Output the [X, Y] coordinate of the center of the cell containing the given text.  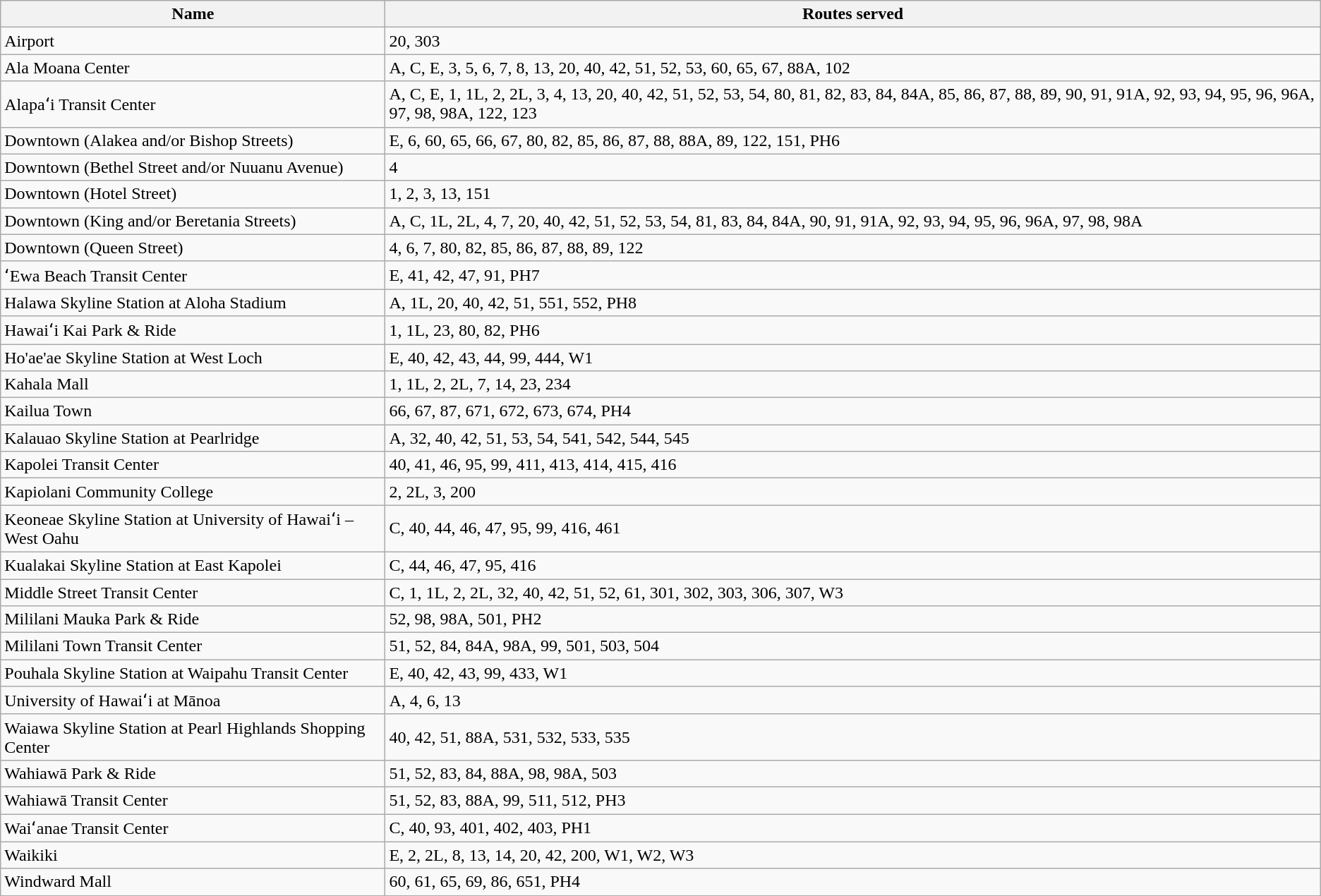
University of Hawaiʻi at Mānoa [193, 701]
A, 32, 40, 42, 51, 53, 54, 541, 542, 544, 545 [852, 438]
ʻEwa Beach Transit Center [193, 275]
Waikiki [193, 855]
C, 1, 1L, 2, 2L, 32, 40, 42, 51, 52, 61, 301, 302, 303, 306, 307, W3 [852, 592]
Mililani Town Transit Center [193, 646]
40, 42, 51, 88A, 531, 532, 533, 535 [852, 737]
Airport [193, 41]
Downtown (King and/or Beretania Streets) [193, 221]
Kalauao Skyline Station at Pearlridge [193, 438]
Downtown (Alakea and/or Bishop Streets) [193, 140]
51, 52, 84, 84A, 98A, 99, 501, 503, 504 [852, 646]
A, C, 1L, 2L, 4, 7, 20, 40, 42, 51, 52, 53, 54, 81, 83, 84, 84A, 90, 91, 91A, 92, 93, 94, 95, 96, 96A, 97, 98, 98A [852, 221]
Windward Mall [193, 882]
60, 61, 65, 69, 86, 651, PH4 [852, 882]
A, 1L, 20, 40, 42, 51, 551, 552, PH8 [852, 303]
Kahala Mall [193, 385]
Kailua Town [193, 411]
C, 40, 44, 46, 47, 95, 99, 416, 461 [852, 529]
E, 6, 60, 65, 66, 67, 80, 82, 85, 86, 87, 88, 88A, 89, 122, 151, PH6 [852, 140]
Kapolei Transit Center [193, 465]
1, 2, 3, 13, 151 [852, 194]
4, 6, 7, 80, 82, 85, 86, 87, 88, 89, 122 [852, 248]
E, 41, 42, 47, 91, PH7 [852, 275]
2, 2L, 3, 200 [852, 492]
E, 40, 42, 43, 44, 99, 444, W1 [852, 358]
Ala Moana Center [193, 68]
Mililani Mauka Park & Ride [193, 619]
C, 40, 93, 401, 402, 403, PH1 [852, 828]
Kapiolani Community College [193, 492]
E, 2, 2L, 8, 13, 14, 20, 42, 200, W1, W2, W3 [852, 855]
Kualakai Skyline Station at East Kapolei [193, 565]
Name [193, 14]
51, 52, 83, 88A, 99, 511, 512, PH3 [852, 800]
Alapaʻi Transit Center [193, 104]
E, 40, 42, 43, 99, 433, W1 [852, 673]
Wahiawā Transit Center [193, 800]
Middle Street Transit Center [193, 592]
Keoneae Skyline Station at University of Hawaiʻi – West Oahu [193, 529]
Downtown (Hotel Street) [193, 194]
Pouhala Skyline Station at Waipahu Transit Center [193, 673]
C, 44, 46, 47, 95, 416 [852, 565]
52, 98, 98A, 501, PH2 [852, 619]
1, 1L, 23, 80, 82, PH6 [852, 330]
20, 303 [852, 41]
A, 4, 6, 13 [852, 701]
Waiawa Skyline Station at Pearl Highlands Shopping Center [193, 737]
Downtown (Bethel Street and/or Nuuanu Avenue) [193, 167]
1, 1L, 2, 2L, 7, 14, 23, 234 [852, 385]
Downtown (Queen Street) [193, 248]
Halawa Skyline Station at Aloha Stadium [193, 303]
4 [852, 167]
Ho'ae'ae Skyline Station at West Loch [193, 358]
Hawaiʻi Kai Park & Ride [193, 330]
66, 67, 87, 671, 672, 673, 674, PH4 [852, 411]
Wahiawā Park & Ride [193, 773]
A, C, E, 3, 5, 6, 7, 8, 13, 20, 40, 42, 51, 52, 53, 60, 65, 67, 88A, 102 [852, 68]
51, 52, 83, 84, 88A, 98, 98A, 503 [852, 773]
Routes served [852, 14]
40, 41, 46, 95, 99, 411, 413, 414, 415, 416 [852, 465]
Waiʻanae Transit Center [193, 828]
